Output the (x, y) coordinate of the center of the cell containing the given text.  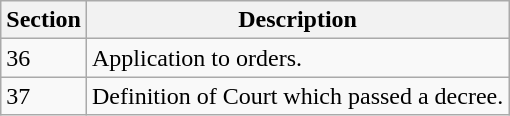
Section (44, 20)
37 (44, 96)
Description (297, 20)
Definition of Court which passed a decree. (297, 96)
Application to orders. (297, 58)
36 (44, 58)
